Determine the (x, y) coordinate at the center of the cell enclosing the given text.  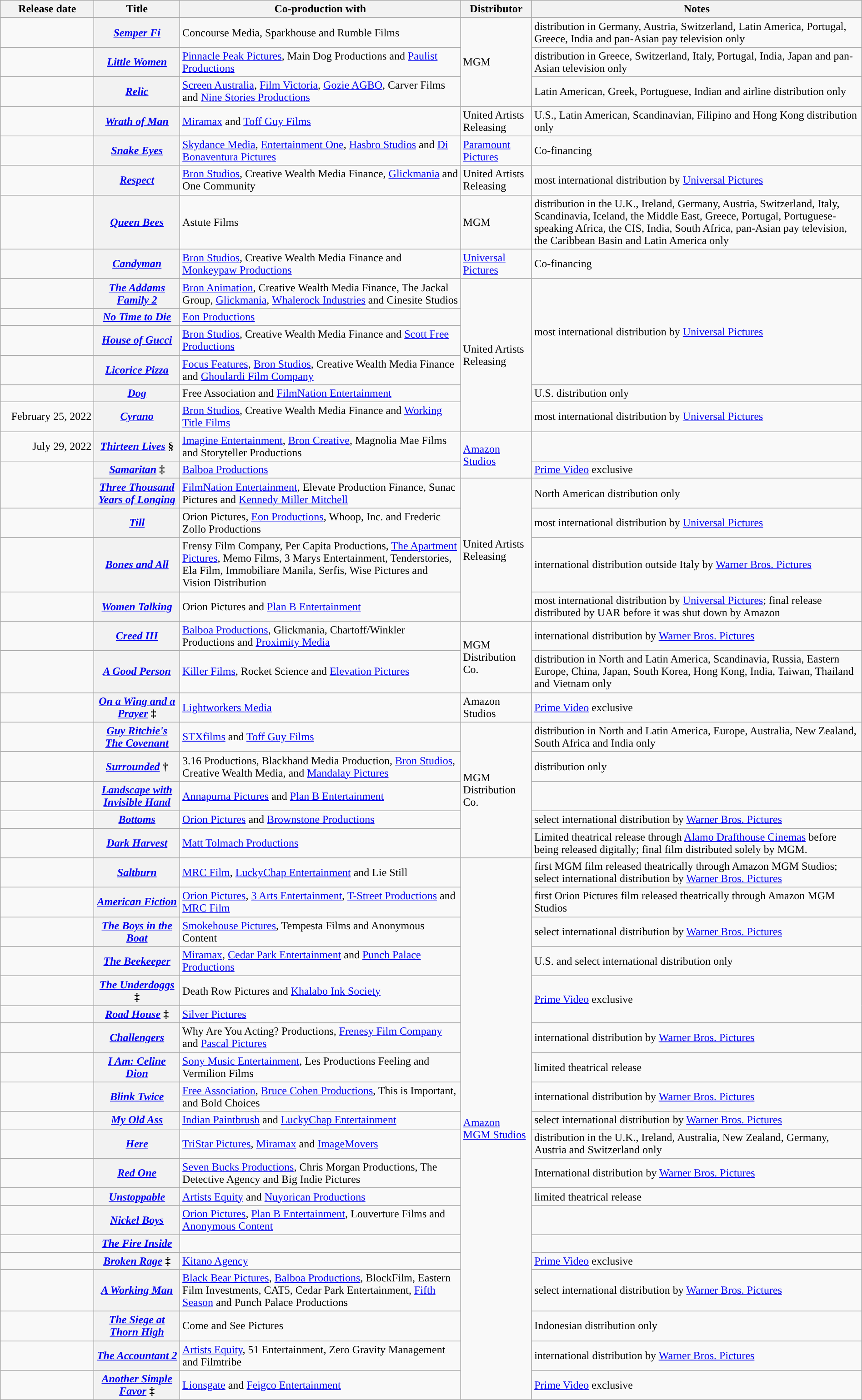
Artists Equity and Nuyorican Productions (321, 1196)
Road House ‡ (137, 1014)
3.16 Productions, Blackhand Media Production, Bron Studios, Creative Wealth Media, and Mandalay Pictures (321, 766)
Here (137, 1143)
Paramount Pictures (496, 151)
Another Simple Favor ‡ (137, 1385)
Snake Eyes (137, 151)
Miramax, Cedar Park Entertainment and Punch Palace Productions (321, 962)
Nickel Boys (137, 1220)
Latin American, Greek, Portuguese, Indian and airline distribution only (697, 92)
Dog (137, 394)
Lionsgate and Feigco Entertainment (321, 1385)
Three Thousand Years of Longing (137, 493)
Artists Equity, 51 Entertainment, Zero Gravity Management and Filmtribe (321, 1356)
Blink Twice (137, 1097)
Surrounded † (137, 766)
Bones and All (137, 564)
Death Row Pictures and Khalabo Ink Society (321, 991)
Indonesian distribution only (697, 1326)
international distribution outside Italy by Warner Bros. Pictures (697, 564)
U.S. and select international distribution only (697, 962)
Free Association, Bruce Cohen Productions, This is Important, and Bold Choices (321, 1097)
The Beekeeper (137, 962)
Astute Films (321, 222)
Women Talking (137, 606)
Candyman (137, 264)
A Working Man (137, 1290)
No Time to Die (137, 317)
Smokehouse Pictures, Tempesta Films and Anonymous Content (321, 932)
Orion Pictures and Brownstone Productions (321, 819)
Queen Bees (137, 222)
I Am: Celine Dion (137, 1067)
Unstoppable (137, 1196)
Title (137, 9)
The Fire Inside (137, 1243)
Bron Studios, Creative Wealth Media Finance and Scott Free Productions (321, 340)
Guy Ritchie's The Covenant (137, 737)
U.S. distribution only (697, 394)
Red One (137, 1173)
Amazon MGM Studios (496, 1129)
Orion Pictures and Plan B Entertainment (321, 606)
Why Are You Acting? Productions, Frenesy Film Company and Pascal Pictures (321, 1038)
Cyrano (137, 417)
American Fiction (137, 902)
Orion Pictures, 3 Arts Entertainment, T-Street Productions and MRC Film (321, 902)
Seven Bucks Productions, Chris Morgan Productions, The Detective Agency and Big Indie Pictures (321, 1173)
Bron Studios, Creative Wealth Media Finance and Monkeypaw Productions (321, 264)
Notes (697, 9)
International distribution by Warner Bros. Pictures (697, 1173)
Screen Australia, Film Victoria, Gozie AGBO, Carver Films and Nine Stories Productions (321, 92)
Matt Tolmach Productions (321, 842)
Killer Films, Rocket Science and Elevation Pictures (321, 672)
July 29, 2022 (47, 446)
Bron Studios, Creative Wealth Media Finance and Working Title Films (321, 417)
Little Women (137, 62)
Release date (47, 9)
North American distribution only (697, 493)
Licorice Pizza (137, 370)
Miramax and Toff Guy Films (321, 121)
The Accountant 2 (137, 1356)
Respect (137, 180)
The Underdoggs ‡ (137, 991)
Kitano Agency (321, 1261)
TriStar Pictures, Miramax and ImageMovers (321, 1143)
Limited theatrical release through Alamo Drafthouse Cinemas before being released digitally; final film distributed solely by MGM. (697, 842)
Relic (137, 92)
Saltburn (137, 872)
Orion Pictures, Eon Productions, Whoop, Inc. and Frederic Zollo Productions (321, 523)
Universal Pictures (496, 264)
Samaritan ‡ (137, 470)
Lightworkers Media (321, 707)
MRC Film, LuckyChap Entertainment and Lie Still (321, 872)
The Addams Family 2 (137, 294)
House of Gucci (137, 340)
Semper Fi (137, 33)
My Old Ass (137, 1120)
first Orion Pictures film released theatrically through Amazon MGM Studios (697, 902)
Dark Harvest (137, 842)
Silver Pictures (321, 1014)
Wrath of Man (137, 121)
February 25, 2022 (47, 417)
Co-production with (321, 9)
Till (137, 523)
FilmNation Entertainment, Elevate Production Finance, Sunac Pictures and Kennedy Miller Mitchell (321, 493)
Bron Studios, Creative Wealth Media Finance, Glickmania and One Community (321, 180)
Focus Features, Bron Studios, Creative Wealth Media Finance and Ghoulardi Film Company (321, 370)
Balboa Productions (321, 470)
Orion Pictures, Plan B Entertainment, Louverture Films and Anonymous Content (321, 1220)
Thirteen Lives § (137, 446)
Sony Music Entertainment, Les Productions Feeling and Vermilion Films (321, 1067)
The Boys in the Boat (137, 932)
distribution in Germany, Austria, Switzerland, Latin America, Portugal, Greece, India and pan-Asian pay television only (697, 33)
Annapurna Pictures and Plan B Entertainment (321, 796)
Creed III (137, 636)
On a Wing and a Prayer ‡ (137, 707)
A Good Person (137, 672)
STXfilms and Toff Guy Films (321, 737)
Bottoms (137, 819)
distribution in Greece, Switzerland, Italy, Portugal, India, Japan and pan-Asian television only (697, 62)
Indian Paintbrush and LuckyChap Entertainment (321, 1120)
distribution in North and Latin America, Europe, Australia, New Zealand, South Africa and India only (697, 737)
first MGM film released theatrically through Amazon MGM Studios; select international distribution by Warner Bros. Pictures (697, 872)
The Siege at Thorn High (137, 1326)
Landscape with Invisible Hand (137, 796)
Imagine Entertainment, Bron Creative, Magnolia Mae Films and Storyteller Productions (321, 446)
Skydance Media, Entertainment One, Hasbro Studios and Di Bonaventura Pictures (321, 151)
Balboa Productions, Glickmania, Chartoff/Winkler Productions and Proximity Media (321, 636)
Pinnacle Peak Pictures, Main Dog Productions and Paulist Productions (321, 62)
most international distribution by Universal Pictures; final release distributed by UAR before it was shut down by Amazon (697, 606)
distribution only (697, 766)
Concourse Media, Sparkhouse and Rumble Films (321, 33)
Distributor (496, 9)
U.S., Latin American, Scandinavian, Filipino and Hong Kong distribution only (697, 121)
Bron Animation, Creative Wealth Media Finance, The Jackal Group, Glickmania, Whalerock Industries and Cinesite Studios (321, 294)
Broken Rage ‡ (137, 1261)
Free Association and FilmNation Entertainment (321, 394)
Come and See Pictures (321, 1326)
distribution in the U.K., Ireland, Australia, New Zealand, Germany, Austria and Switzerland only (697, 1143)
Eon Productions (321, 317)
Challengers (137, 1038)
